Extract the [X, Y] coordinate from the center of the cell holding the provided text.  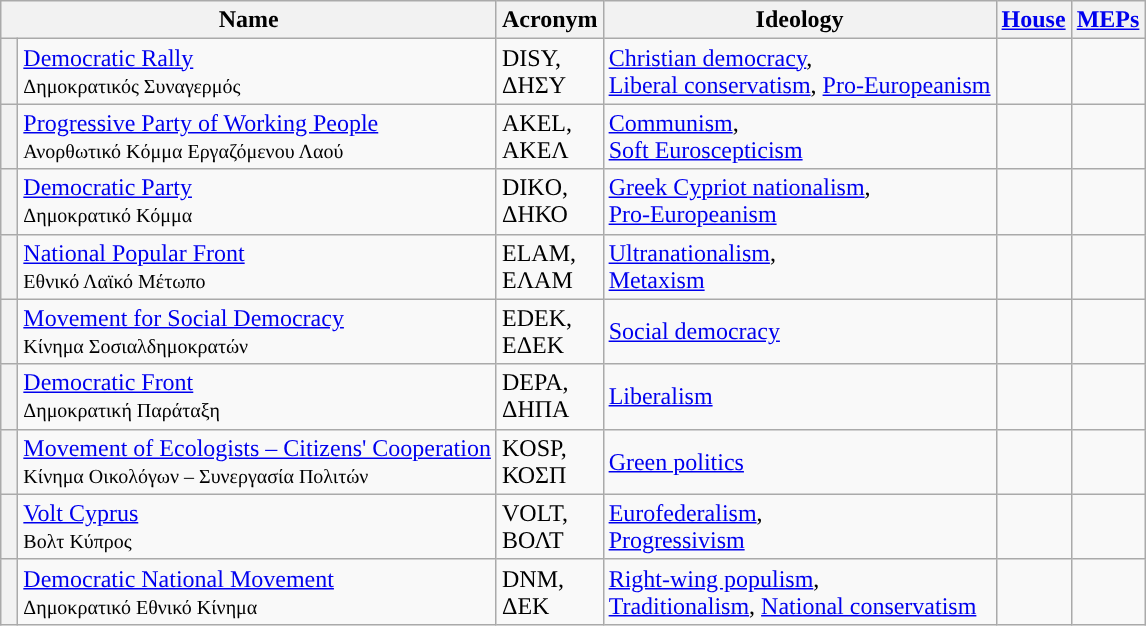
Volt CyprusΒολτ Κύπρος [258, 526]
ELAM, ΕΛΑΜ [550, 266]
VOLT, ΒΟΛΤ [550, 526]
Liberalism [800, 396]
KOSP, ΚΟΣΠ [550, 462]
Right-wing populism,Traditionalism, National conservatism [800, 592]
MEPs [1108, 20]
Acronym [550, 20]
DIKO, ΔΗΚΟ [550, 202]
Democratic National MovementΔημοκρατικό Εθνικό Κίνημα [258, 592]
Movement of Ecologists – Citizens' CooperationΚίνημα Οικολόγων – Συνεργασία Πολιτών [258, 462]
Movement for Social DemocracyΚίνημα Σοσιαλδημοκρατών [258, 332]
AKEL, ΑΚΕΛ [550, 136]
Communism,Soft Euroscepticism [800, 136]
DISY, ΔΗΣΥ [550, 72]
Green politics [800, 462]
Social democracy [800, 332]
Christian democracy,Liberal conservatism, Pro-Europeanism [800, 72]
Eurofederalism,Progressivism [800, 526]
DEPA, ΔΗΠΑ [550, 396]
Democratic RallyΔημοκρατικός Συναγερμός [258, 72]
Democratic FrontΔημοκρατική Παράταξη [258, 396]
Ideology [800, 20]
National Popular FrontΕθνικό Λαϊκό Μέτωπο [258, 266]
EDEK, ΕΔΕΚ [550, 332]
DNM, ΔΕΚ [550, 592]
House [1034, 20]
Democratic PartyΔημοκρατικό Κόμμα [258, 202]
Progressive Party of Working PeopleΑνορθωτικό Κόμμα Εργαζόμενου Λαού [258, 136]
Name [249, 20]
Ultranationalism,Metaxism [800, 266]
Greek Cypriot nationalism,Pro-Europeanism [800, 202]
